Find where the given text appears and provide that cell's center as (x, y) coordinate. 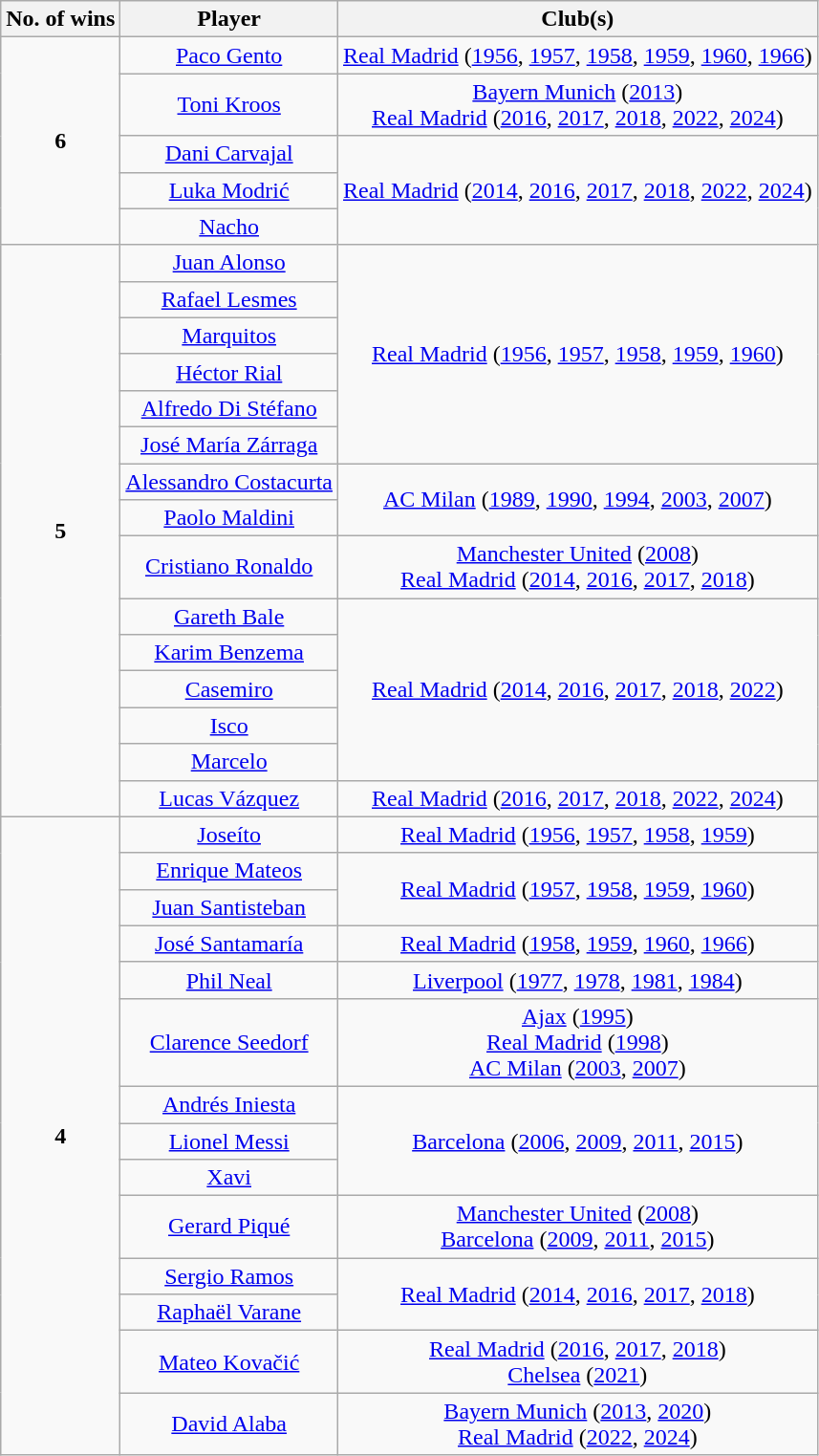
Andrés Iniesta (229, 1104)
Alessandro Costacurta (229, 481)
Bayern Munich (2013)Real Madrid (2016, 2017, 2018, 2022, 2024) (578, 105)
Clarence Seedorf (229, 1042)
AC Milan (1989, 1990, 1994, 2003, 2007) (578, 499)
Bayern Munich (2013, 2020)Real Madrid (2022, 2024) (578, 1424)
Alfredo Di Stéfano (229, 408)
Toni Kroos (229, 105)
Casemiro (229, 689)
Real Madrid (1956, 1957, 1958, 1959, 1960) (578, 354)
Phil Neal (229, 980)
Lionel Messi (229, 1141)
Real Madrid (1956, 1957, 1958, 1959, 1960, 1966) (578, 55)
Liverpool (1977, 1978, 1981, 1984) (578, 980)
Manchester United (2008)Real Madrid (2014, 2016, 2017, 2018) (578, 568)
Raphaël Varane (229, 1313)
No. of wins (61, 19)
6 (61, 141)
José María Zárraga (229, 445)
5 (61, 531)
Paolo Maldini (229, 518)
Barcelona (2006, 2009, 2011, 2015) (578, 1141)
Ajax (1995)Real Madrid (1998)AC Milan (2003, 2007) (578, 1042)
Dani Carvajal (229, 154)
Juan Santisteban (229, 907)
Karim Benzema (229, 653)
Juan Alonso (229, 263)
Paco Gento (229, 55)
Gareth Bale (229, 617)
Club(s) (578, 19)
Real Madrid (1958, 1959, 1960, 1966) (578, 944)
Enrique Mateos (229, 871)
Héctor Rial (229, 372)
Real Madrid (2016, 2017, 2018) Chelsea (2021) (578, 1361)
Joseíto (229, 835)
Real Madrid (1957, 1958, 1959, 1960) (578, 889)
Xavi (229, 1178)
Marcelo (229, 762)
Lucas Vázquez (229, 798)
Cristiano Ronaldo (229, 568)
Isco (229, 726)
Gerard Piqué (229, 1228)
Mateo Kovačić (229, 1361)
Real Madrid (2014, 2016, 2017, 2018, 2022) (578, 689)
Rafael Lesmes (229, 299)
José Santamaría (229, 944)
Manchester United (2008)Barcelona (2009, 2011, 2015) (578, 1228)
Real Madrid (2016, 2017, 2018, 2022, 2024) (578, 798)
Sergio Ramos (229, 1276)
Real Madrid (1956, 1957, 1958, 1959) (578, 835)
Luka Modrić (229, 190)
Nacho (229, 227)
4 (61, 1136)
David Alaba (229, 1424)
Player (229, 19)
Real Madrid (2014, 2016, 2017, 2018) (578, 1294)
Marquitos (229, 336)
Real Madrid (2014, 2016, 2017, 2018, 2022, 2024) (578, 190)
